Return the (X, Y) coordinate for the center point of the cell that contains the specified text.  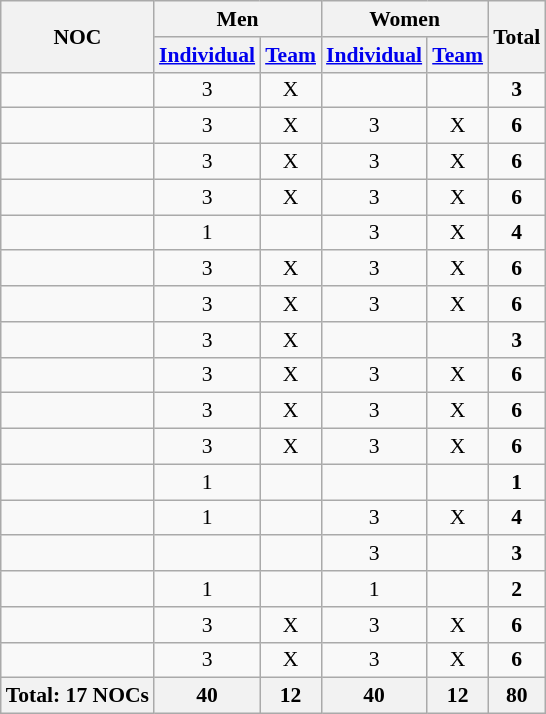
Men (238, 19)
NOC (78, 36)
Total (516, 36)
2 (516, 589)
Total: 17 NOCs (78, 696)
80 (516, 696)
Women (404, 19)
